Detect which cell encompasses the target text, then output its [x, y] center coordinate. 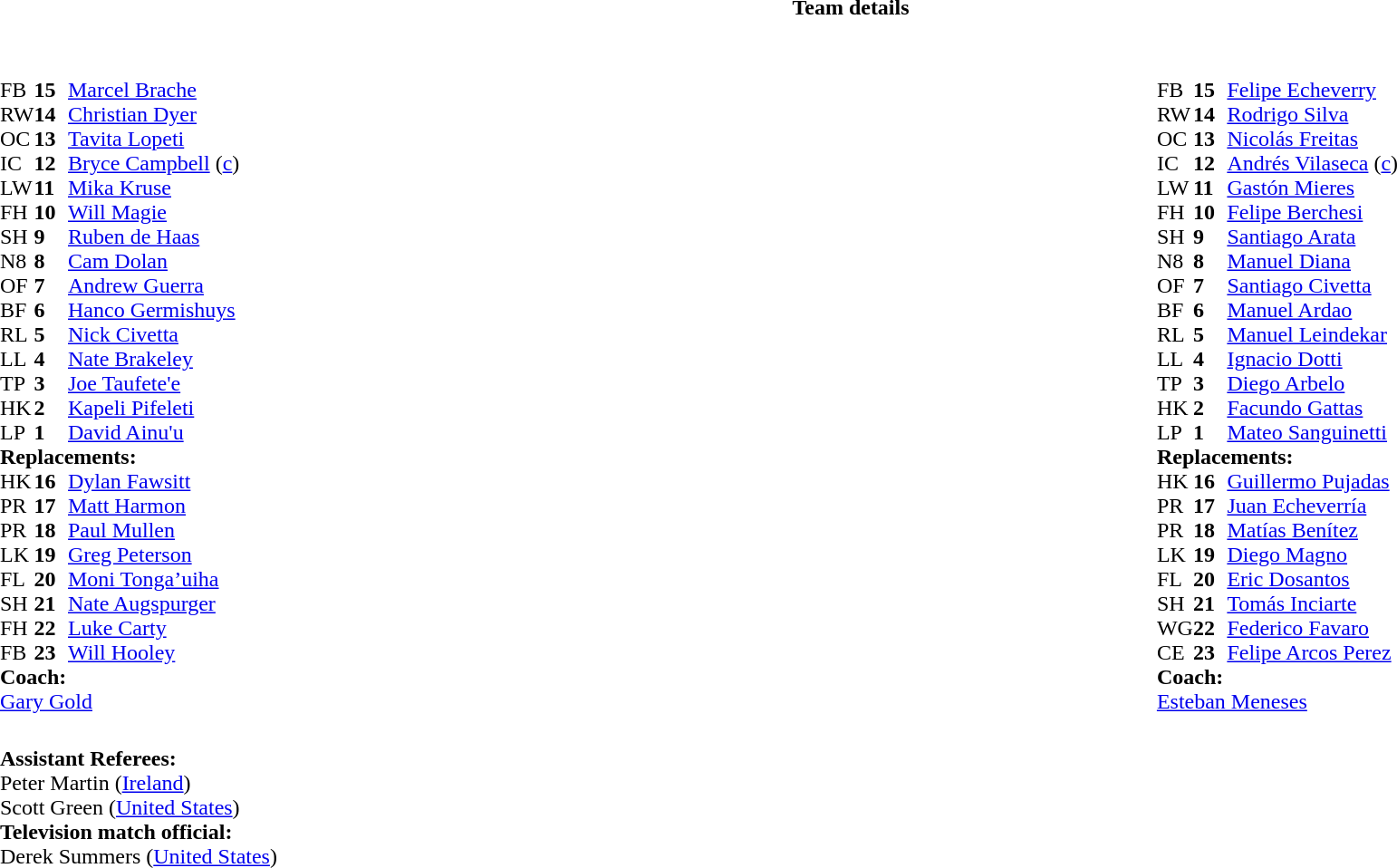
Will Hooley [154, 652]
Bryce Campbell (c) [154, 163]
Nick Civetta [154, 335]
Christian Dyer [154, 114]
Paul Mullen [154, 531]
Nate Augspurger [154, 603]
Hanco Germishuys [154, 310]
Mika Kruse [154, 188]
Cam Dolan [154, 261]
Gary Gold [120, 701]
Nate Brakeley [154, 359]
WG [1175, 629]
Dylan Fawsitt [154, 482]
Replacements: [120, 457]
Will Magie [154, 212]
David Ainu'u [154, 433]
Andrew Guerra [154, 286]
CE [1175, 652]
Matt Harmon [154, 506]
Kapeli Pifeleti [154, 408]
Moni Tonga’uiha [154, 580]
Tavita Lopeti [154, 140]
Coach: [120, 678]
Greg Peterson [154, 555]
Joe Taufete'e [154, 384]
Luke Carty [154, 629]
Ruben de Haas [154, 237]
Marcel Brache [154, 91]
